Scan for the cell matching the given text and deliver its [x, y] coordinate at center. 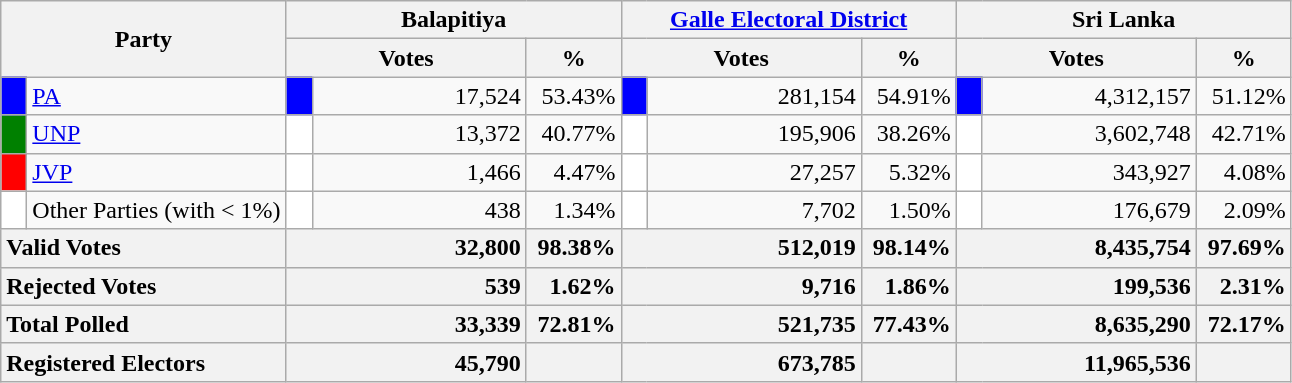
521,735 [741, 324]
1.86% [908, 286]
438 [419, 210]
Registered Electors [144, 362]
4.47% [574, 172]
13,372 [419, 134]
42.71% [1244, 134]
40.77% [574, 134]
54.91% [908, 96]
Galle Electoral District [788, 20]
9,716 [741, 286]
3,602,748 [1089, 134]
Rejected Votes [144, 286]
Sri Lanka [1124, 20]
281,154 [754, 96]
11,965,536 [1076, 362]
512,019 [741, 248]
195,906 [754, 134]
38.26% [908, 134]
33,339 [406, 324]
Valid Votes [144, 248]
4,312,157 [1089, 96]
1.50% [908, 210]
8,435,754 [1076, 248]
343,927 [1089, 172]
5.32% [908, 172]
27,257 [754, 172]
1.62% [574, 286]
Total Polled [144, 324]
1.34% [574, 210]
17,524 [419, 96]
97.69% [1244, 248]
JVP [156, 172]
7,702 [754, 210]
4.08% [1244, 172]
2.09% [1244, 210]
98.14% [908, 248]
Other Parties (with < 1%) [156, 210]
Balapitiya [454, 20]
45,790 [406, 362]
8,635,290 [1076, 324]
72.17% [1244, 324]
UNP [156, 134]
673,785 [741, 362]
32,800 [406, 248]
77.43% [908, 324]
51.12% [1244, 96]
539 [406, 286]
176,679 [1089, 210]
53.43% [574, 96]
98.38% [574, 248]
199,536 [1076, 286]
72.81% [574, 324]
1,466 [419, 172]
PA [156, 96]
2.31% [1244, 286]
Party [144, 39]
